Scan for the cell matching the given text and deliver its [X, Y] coordinate at center. 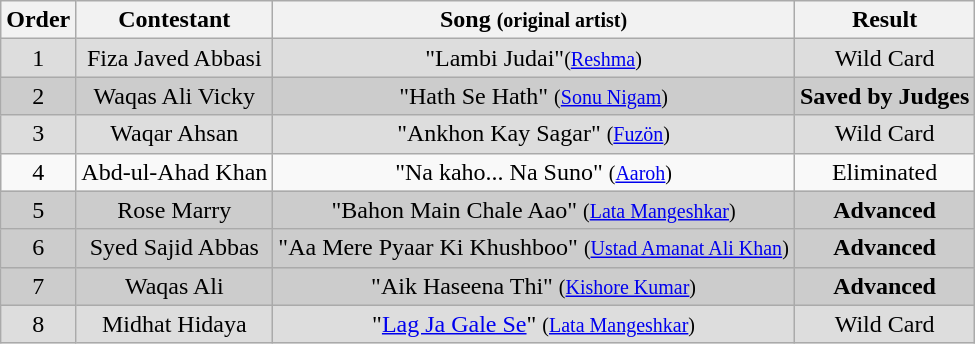
"Aa Mere Pyaar Ki Khushboo" (Ustad Amanat Ali Khan) [534, 248]
Waqar Ahsan [174, 134]
Eliminated [884, 172]
"Ankhon Kay Sagar" (Fuzön) [534, 134]
"Hath Se Hath" (Sonu Nigam) [534, 96]
Fiza Javed Abbasi [174, 58]
Order [38, 20]
Contestant [174, 20]
"Lambi Judai"(Reshma) [534, 58]
"Na kaho... Na Suno" (Aaroh) [534, 172]
8 [38, 324]
"Bahon Main Chale Aao" (Lata Mangeshkar) [534, 210]
Abd-ul-Ahad Khan [174, 172]
5 [38, 210]
Waqas Ali Vicky [174, 96]
"Lag Ja Gale Se" (Lata Mangeshkar) [534, 324]
Syed Sajid Abbas [174, 248]
Result [884, 20]
Song (original artist) [534, 20]
1 [38, 58]
4 [38, 172]
3 [38, 134]
Rose Marry [174, 210]
Midhat Hidaya [174, 324]
"Aik Haseena Thi" (Kishore Kumar) [534, 286]
7 [38, 286]
Waqas Ali [174, 286]
Saved by Judges [884, 96]
6 [38, 248]
2 [38, 96]
